Extract the [X, Y] coordinate from the center of the cell holding the provided text.  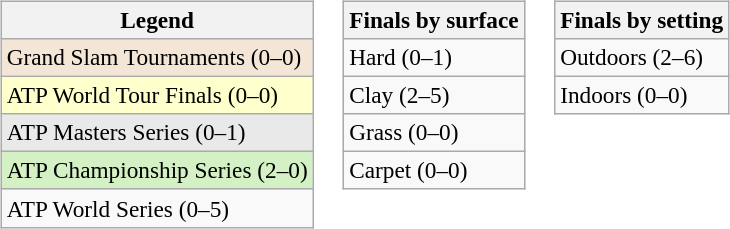
Finals by setting [642, 20]
ATP Championship Series (2–0) [157, 171]
Finals by surface [434, 20]
Grand Slam Tournaments (0–0) [157, 57]
Indoors (0–0) [642, 95]
Legend [157, 20]
Hard (0–1) [434, 57]
ATP World Series (0–5) [157, 208]
Grass (0–0) [434, 133]
ATP World Tour Finals (0–0) [157, 95]
Outdoors (2–6) [642, 57]
Carpet (0–0) [434, 171]
Clay (2–5) [434, 95]
ATP Masters Series (0–1) [157, 133]
